Scan for the cell matching the given text and deliver its (X, Y) coordinate at center. 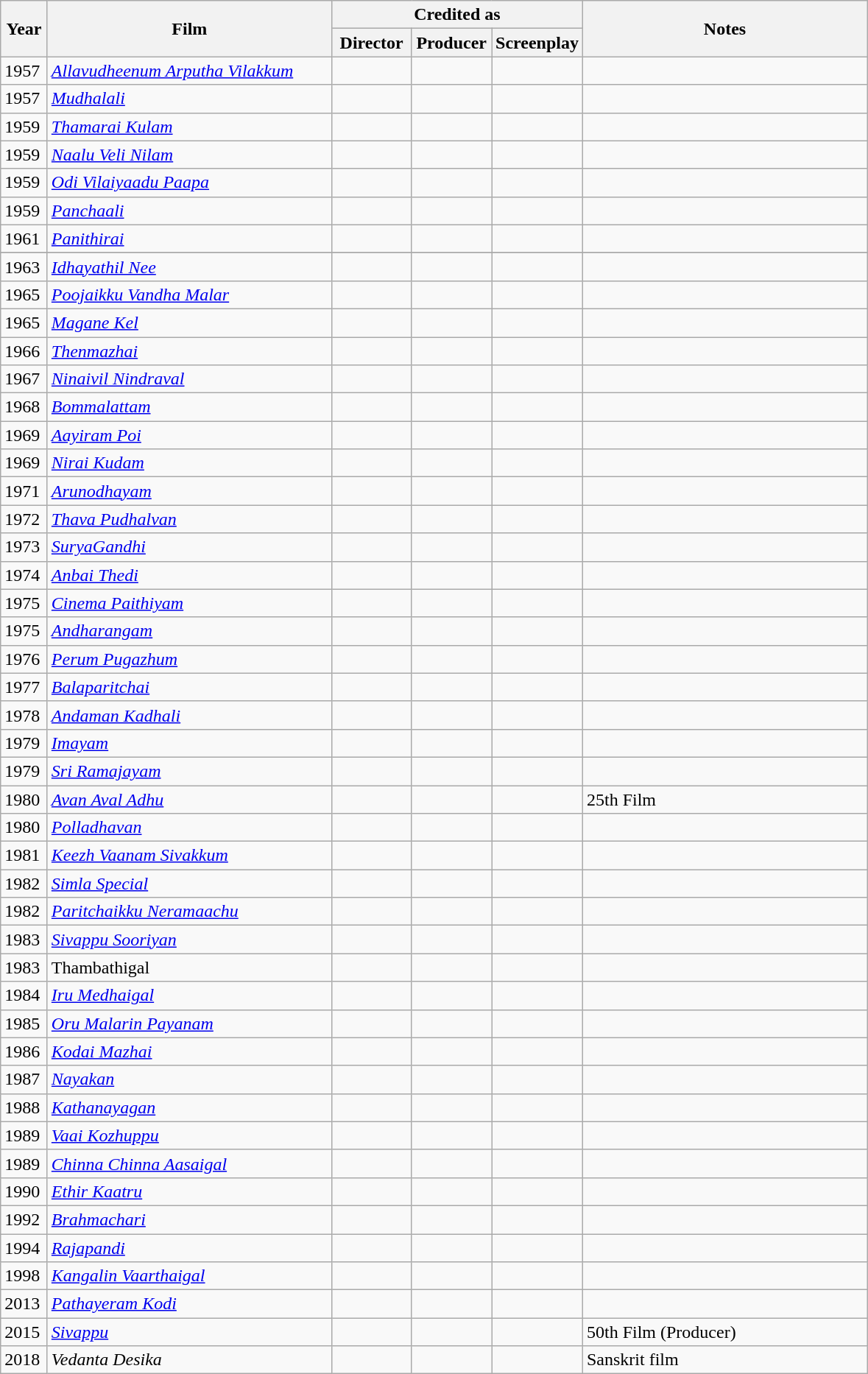
Thenmazhai (189, 351)
Imayam (189, 743)
Thamarai Kulam (189, 127)
2018 (24, 1360)
Iru Medhaigal (189, 996)
Poojaikku Vandha Malar (189, 295)
1967 (24, 379)
2015 (24, 1332)
Sanskrit film (724, 1360)
1973 (24, 547)
1988 (24, 1107)
Vedanta Desika (189, 1360)
25th Film (724, 799)
Mudhalali (189, 99)
Oru Malarin Payanam (189, 1024)
1985 (24, 1024)
Credited as (456, 15)
Screenplay (537, 43)
1981 (24, 856)
50th Film (Producer) (724, 1332)
1974 (24, 575)
1961 (24, 239)
Pathayeram Kodi (189, 1304)
1987 (24, 1079)
Magane Kel (189, 323)
Kodai Mazhai (189, 1051)
Director (371, 43)
Vaai Kozhuppu (189, 1135)
2013 (24, 1304)
Rajapandi (189, 1248)
1963 (24, 267)
Simla Special (189, 884)
1984 (24, 996)
1972 (24, 519)
Paritchaikku Neramaachu (189, 912)
Arunodhayam (189, 491)
Andaman Kadhali (189, 715)
Producer (452, 43)
1994 (24, 1248)
Sri Ramajayam (189, 771)
Perum Pugazhum (189, 659)
Cinema Paithiyam (189, 603)
Thambathigal (189, 968)
1990 (24, 1191)
Aayiram Poi (189, 435)
Balaparitchai (189, 687)
1986 (24, 1051)
1971 (24, 491)
1966 (24, 351)
1978 (24, 715)
Sivappu Sooriyan (189, 940)
Nirai Kudam (189, 463)
Naalu Veli Nilam (189, 155)
Panchaali (189, 211)
1998 (24, 1276)
SuryaGandhi (189, 547)
Ninaivil Nindraval (189, 379)
Anbai Thedi (189, 575)
Film (189, 29)
1968 (24, 407)
Kathanayagan (189, 1107)
Keezh Vaanam Sivakkum (189, 856)
Idhayathil Nee (189, 267)
Sivappu (189, 1332)
Year (24, 29)
Nayakan (189, 1079)
Kangalin Vaarthaigal (189, 1276)
1977 (24, 687)
Bommalattam (189, 407)
Thava Pudhalvan (189, 519)
Chinna Chinna Aasaigal (189, 1163)
Notes (724, 29)
1992 (24, 1219)
Andharangam (189, 631)
Allavudheenum Arputha Vilakkum (189, 71)
Panithirai (189, 239)
Odi Vilaiyaadu Paapa (189, 183)
Polladhavan (189, 828)
Avan Aval Adhu (189, 799)
Ethir Kaatru (189, 1191)
1976 (24, 659)
Brahmachari (189, 1219)
